Identify which cell holds the provided text, then report its (X, Y) central coordinate. 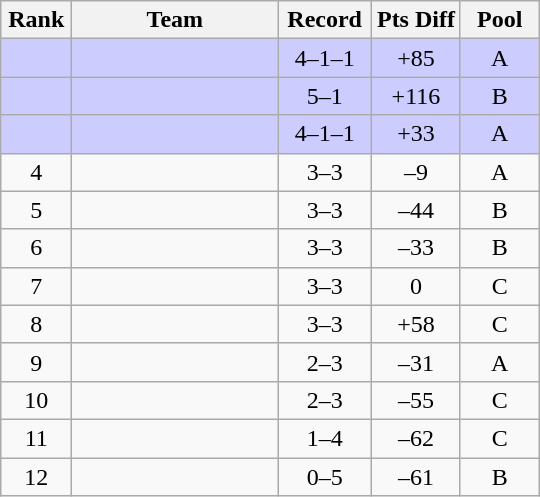
–55 (416, 400)
1–4 (325, 438)
12 (36, 477)
+58 (416, 324)
6 (36, 248)
–9 (416, 172)
Record (325, 20)
+116 (416, 96)
5 (36, 210)
4 (36, 172)
–61 (416, 477)
7 (36, 286)
+85 (416, 58)
Rank (36, 20)
Pool (500, 20)
Pts Diff (416, 20)
+33 (416, 134)
–31 (416, 362)
–62 (416, 438)
10 (36, 400)
9 (36, 362)
5–1 (325, 96)
–33 (416, 248)
0–5 (325, 477)
Team (175, 20)
–44 (416, 210)
11 (36, 438)
0 (416, 286)
8 (36, 324)
